Pinpoint the cell where the given text exists, returning its [x, y] midpoint coordinate. 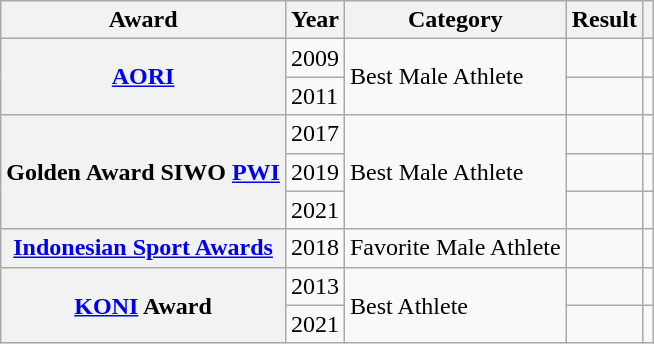
AORI [144, 77]
2019 [314, 172]
Indonesian Sport Awards [144, 248]
Golden Award SIWO PWI [144, 172]
2017 [314, 134]
Year [314, 20]
Award [144, 20]
Category [455, 20]
2009 [314, 58]
Best Athlete [455, 305]
2018 [314, 248]
2011 [314, 96]
2013 [314, 286]
KONI Award [144, 305]
Favorite Male Athlete [455, 248]
Result [604, 20]
